Return the [X, Y] coordinate for the center point of the cell that contains the specified text.  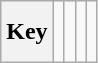
Key [27, 32]
